Capture the cell that displays the provided text and extract its [X, Y] central coordinate. 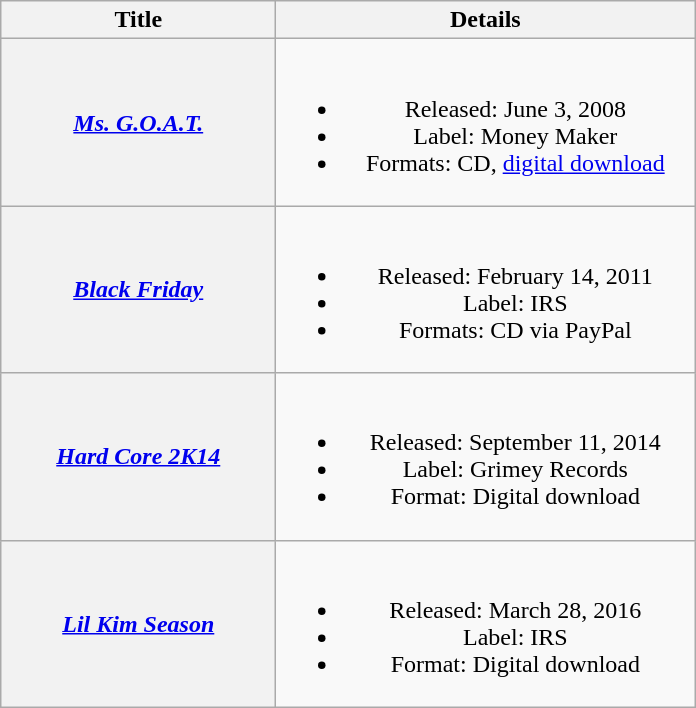
Ms. G.O.A.T. [138, 122]
Released: March 28, 2016Label: IRSFormat: Digital download [486, 624]
Released: February 14, 2011Label: IRSFormats: CD via PayPal [486, 290]
Lil Kim Season [138, 624]
Hard Core 2K14 [138, 456]
Details [486, 20]
Released: September 11, 2014Label: Grimey RecordsFormat: Digital download [486, 456]
Title [138, 20]
Black Friday [138, 290]
Released: June 3, 2008Label: Money MakerFormats: CD, digital download [486, 122]
